Determine the [x, y] coordinate at the center of the cell enclosing the given text.  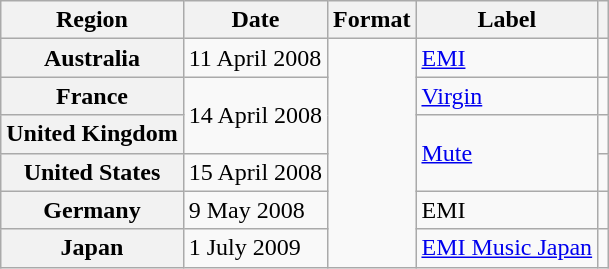
9 May 2008 [255, 210]
Format [372, 20]
United States [92, 172]
Japan [92, 248]
United Kingdom [92, 134]
Australia [92, 58]
Region [92, 20]
1 July 2009 [255, 248]
Germany [92, 210]
14 April 2008 [255, 115]
France [92, 96]
15 April 2008 [255, 172]
Virgin [507, 96]
Label [507, 20]
11 April 2008 [255, 58]
Mute [507, 153]
Date [255, 20]
EMI Music Japan [507, 248]
